Return [X, Y] of the center of cell containing provided text 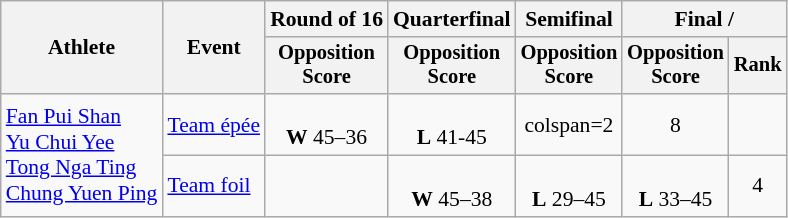
8 [676, 124]
Semifinal [570, 19]
Round of 16 [326, 19]
L 41-45 [452, 124]
W 45–38 [452, 186]
Athlete [82, 48]
4 [758, 186]
Rank [758, 66]
W 45–36 [326, 124]
Final / [704, 19]
colspan=2 [570, 124]
L 29–45 [570, 186]
Fan Pui ShanYu Chui YeeTong Nga TingChung Yuen Ping [82, 155]
Quarterfinal [452, 19]
Team foil [214, 186]
L 33–45 [676, 186]
Team épée [214, 124]
Event [214, 48]
